Search for the cell housing the specified text and yield its (X, Y) center coordinate. 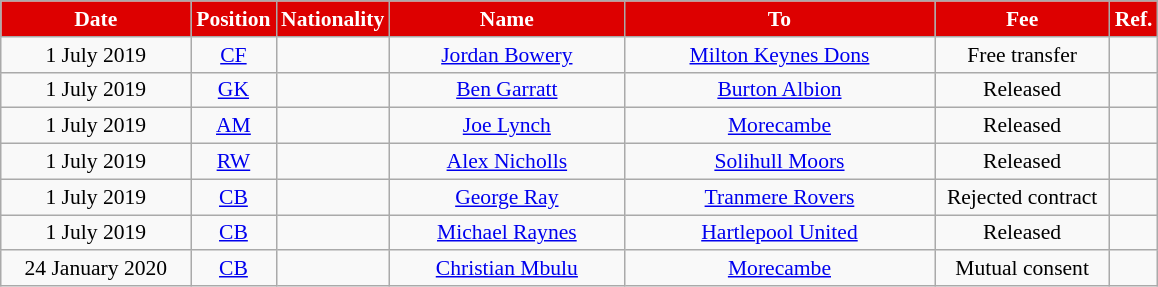
AM (234, 126)
CF (234, 55)
Rejected contract (1022, 197)
Jordan Bowery (506, 55)
Name (506, 19)
Ben Garratt (506, 90)
24 January 2020 (96, 269)
Alex Nicholls (506, 162)
Mutual consent (1022, 269)
Fee (1022, 19)
Nationality (332, 19)
Michael Raynes (506, 233)
Solihull Moors (779, 162)
Hartlepool United (779, 233)
Date (96, 19)
Ref. (1134, 19)
Burton Albion (779, 90)
George Ray (506, 197)
RW (234, 162)
Free transfer (1022, 55)
Tranmere Rovers (779, 197)
To (779, 19)
Christian Mbulu (506, 269)
Joe Lynch (506, 126)
Milton Keynes Dons (779, 55)
Position (234, 19)
GK (234, 90)
